Determine the [x, y] coordinate at the center of the cell enclosing the given text.  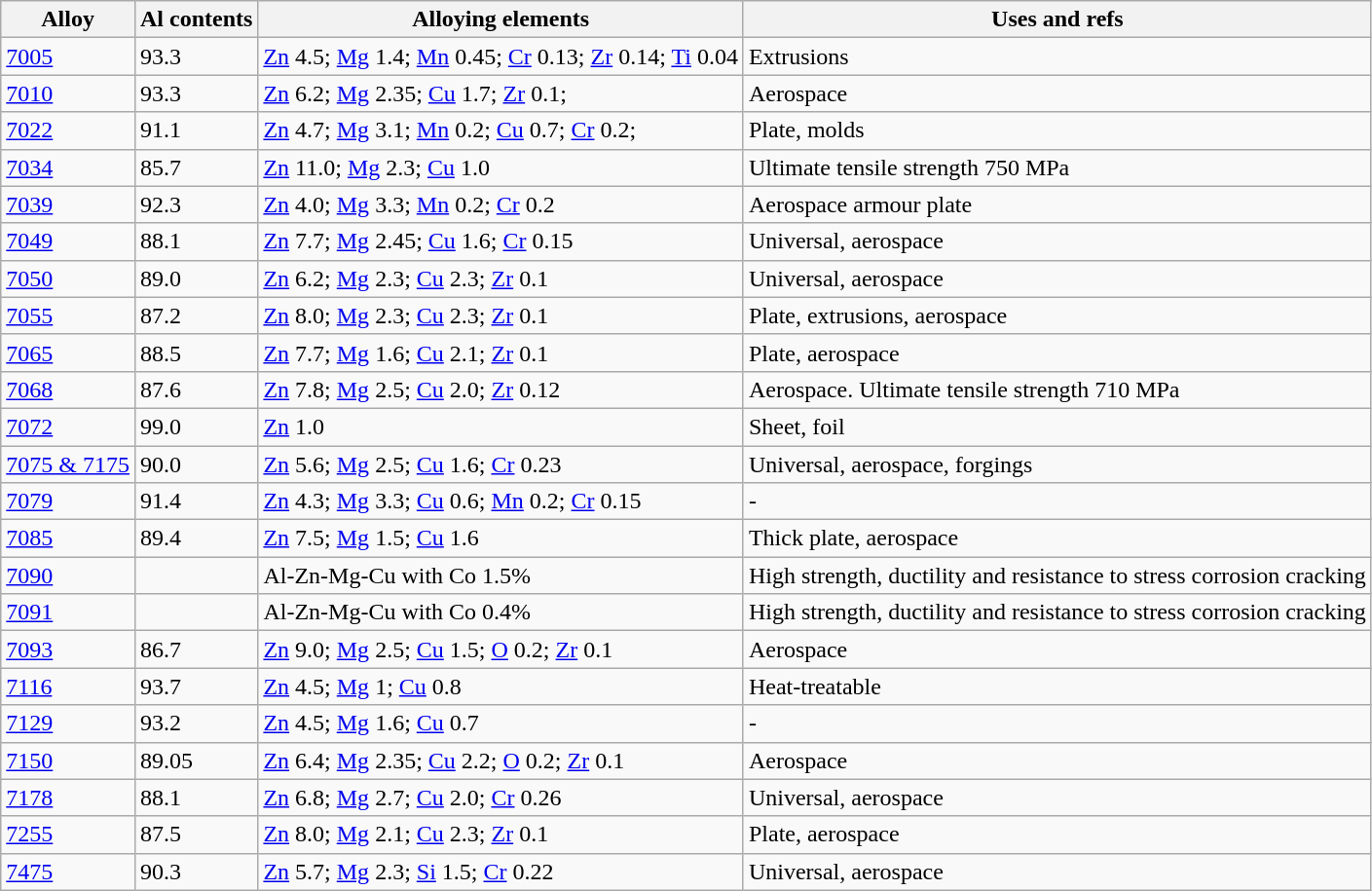
Aerospace. Ultimate tensile strength 710 MPa [1057, 390]
7255 [68, 835]
86.7 [196, 650]
7150 [68, 761]
Zn 6.2; Mg 2.35; Cu 1.7; Zr 0.1; [501, 93]
7129 [68, 724]
Zn 9.0; Mg 2.5; Cu 1.5; O 0.2; Zr 0.1 [501, 650]
Al contents [196, 19]
Zn 6.8; Mg 2.7; Cu 2.0; Cr 0.26 [501, 798]
7022 [68, 130]
85.7 [196, 167]
Zn 5.6; Mg 2.5; Cu 1.6; Cr 0.23 [501, 464]
Zn 4.3; Mg 3.3; Cu 0.6; Mn 0.2; Cr 0.15 [501, 501]
91.4 [196, 501]
92.3 [196, 204]
7005 [68, 56]
7178 [68, 798]
Universal, aerospace, forgings [1057, 464]
7072 [68, 427]
93.2 [196, 724]
Sheet, foil [1057, 427]
Zn 8.0; Mg 2.3; Cu 2.3; Zr 0.1 [501, 316]
Zn 7.7; Mg 2.45; Cu 1.6; Cr 0.15 [501, 241]
87.6 [196, 390]
7085 [68, 538]
7068 [68, 390]
Heat-treatable [1057, 687]
89.05 [196, 761]
Zn 6.2; Mg 2.3; Cu 2.3; Zr 0.1 [501, 278]
Zn 1.0 [501, 427]
Alloying elements [501, 19]
Zn 7.7; Mg 1.6; Cu 2.1; Zr 0.1 [501, 353]
Zn 4.7; Mg 3.1; Mn 0.2; Cu 0.7; Cr 0.2; [501, 130]
Al-Zn-Mg-Cu with Co 1.5% [501, 575]
7475 [68, 872]
7050 [68, 278]
7075 & 7175 [68, 464]
90.0 [196, 464]
Al-Zn-Mg-Cu with Co 0.4% [501, 613]
Alloy [68, 19]
Zn 11.0; Mg 2.3; Cu 1.0 [501, 167]
7091 [68, 613]
Zn 6.4; Mg 2.35; Cu 2.2; O 0.2; Zr 0.1 [501, 761]
Thick plate, aerospace [1057, 538]
7065 [68, 353]
89.4 [196, 538]
91.1 [196, 130]
90.3 [196, 872]
Zn 7.8; Mg 2.5; Cu 2.0; Zr 0.12 [501, 390]
Plate, molds [1057, 130]
Zn 4.5; Mg 1.4; Mn 0.45; Cr 0.13; Zr 0.14; Ti 0.04 [501, 56]
7093 [68, 650]
7034 [68, 167]
7010 [68, 93]
89.0 [196, 278]
87.5 [196, 835]
7049 [68, 241]
Ultimate tensile strength 750 MPa [1057, 167]
7090 [68, 575]
Zn 5.7; Mg 2.3; Si 1.5; Cr 0.22 [501, 872]
Plate, extrusions, aerospace [1057, 316]
Extrusions [1057, 56]
87.2 [196, 316]
Zn 7.5; Mg 1.5; Cu 1.6 [501, 538]
Zn 4.5; Mg 1; Cu 0.8 [501, 687]
Zn 4.0; Mg 3.3; Mn 0.2; Cr 0.2 [501, 204]
7055 [68, 316]
Uses and refs [1057, 19]
7116 [68, 687]
88.5 [196, 353]
7079 [68, 501]
93.7 [196, 687]
7039 [68, 204]
Zn 4.5; Mg 1.6; Cu 0.7 [501, 724]
99.0 [196, 427]
Aerospace armour plate [1057, 204]
Zn 8.0; Mg 2.1; Cu 2.3; Zr 0.1 [501, 835]
